Scan for the cell matching the given text and deliver its [X, Y] coordinate at center. 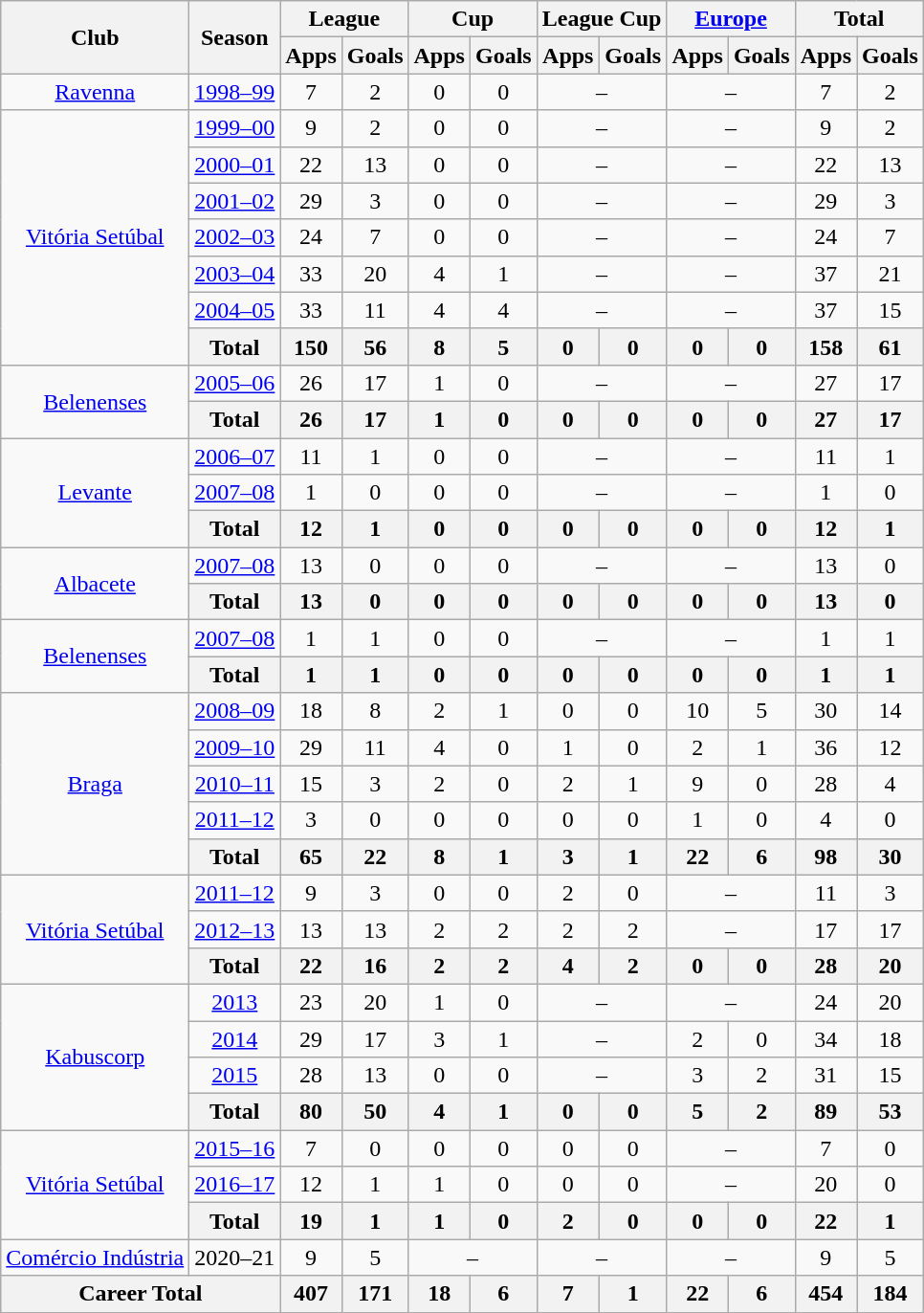
Albacete [96, 584]
150 [311, 346]
2015–16 [235, 1148]
Ravenna [96, 92]
Career Total [141, 1294]
34 [825, 1038]
89 [825, 1112]
158 [825, 346]
56 [375, 346]
2015 [235, 1076]
2001–02 [235, 201]
2016–17 [235, 1185]
Europe [731, 19]
21 [891, 274]
50 [375, 1112]
184 [891, 1294]
1998–99 [235, 92]
Comércio Indústria [96, 1257]
31 [825, 1076]
Cup [473, 19]
2003–04 [235, 274]
Club [96, 37]
2006–07 [235, 456]
14 [891, 711]
Levante [96, 493]
53 [891, 1112]
171 [375, 1294]
454 [825, 1294]
10 [697, 711]
407 [311, 1294]
2004–05 [235, 310]
80 [311, 1112]
65 [311, 857]
2013 [235, 1002]
League Cup [602, 19]
16 [375, 966]
Kabuscorp [96, 1057]
2000–01 [235, 165]
Braga [96, 784]
2020–21 [235, 1257]
1999–00 [235, 128]
2012–13 [235, 929]
19 [311, 1221]
2008–09 [235, 711]
2009–10 [235, 747]
2010–11 [235, 784]
League [344, 19]
23 [311, 1002]
Season [235, 37]
2005–06 [235, 383]
98 [825, 857]
2014 [235, 1038]
2002–03 [235, 237]
61 [891, 346]
36 [825, 747]
